Provide the [x, y] coordinate of the cell's center where the given text is located.  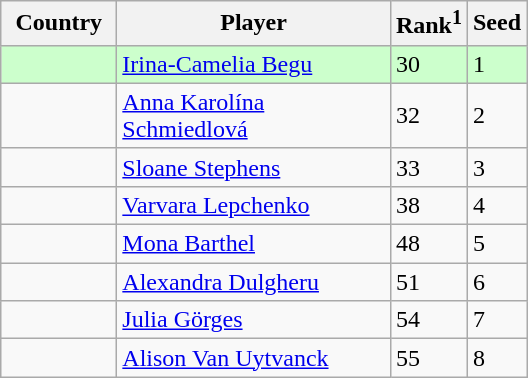
Player [254, 24]
32 [428, 116]
2 [496, 116]
Country [59, 24]
38 [428, 205]
6 [496, 282]
Anna Karolína Schmiedlová [254, 116]
Alison Van Uytvanck [254, 358]
51 [428, 282]
33 [428, 167]
30 [428, 64]
Sloane Stephens [254, 167]
7 [496, 320]
4 [496, 205]
8 [496, 358]
54 [428, 320]
Mona Barthel [254, 244]
Seed [496, 24]
Rank1 [428, 24]
48 [428, 244]
Varvara Lepchenko [254, 205]
Alexandra Dulgheru [254, 282]
3 [496, 167]
Irina-Camelia Begu [254, 64]
1 [496, 64]
Julia Görges [254, 320]
5 [496, 244]
55 [428, 358]
